Search for the cell housing the specified text and yield its [x, y] center coordinate. 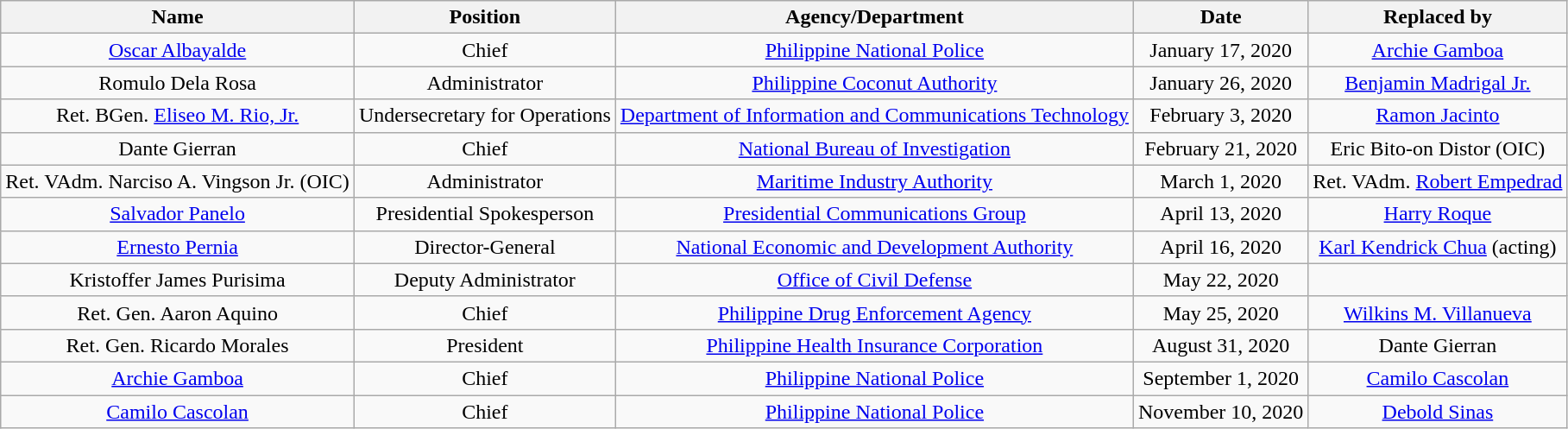
Romulo Dela Rosa [178, 83]
Ret. VAdm. Robert Empedrad [1438, 181]
Eric Bito-on Distor (OIC) [1438, 148]
National Bureau of Investigation [874, 148]
Benjamin Madrigal Jr. [1438, 83]
Karl Kendrick Chua (acting) [1438, 247]
Ramon Jacinto [1438, 116]
Ret. Gen. Ricardo Morales [178, 345]
Undersecretary for Operations [485, 116]
Ret. VAdm. Narciso A. Vingson Jr. (OIC) [178, 181]
September 1, 2020 [1220, 378]
Director-General [485, 247]
Oscar Albayalde [178, 50]
Ret. Gen. Aaron Aquino [178, 312]
April 16, 2020 [1220, 247]
Agency/Department [874, 17]
August 31, 2020 [1220, 345]
Philippine Coconut Authority [874, 83]
January 17, 2020 [1220, 50]
Date [1220, 17]
Philippine Health Insurance Corporation [874, 345]
Replaced by [1438, 17]
Debold Sinas [1438, 412]
National Economic and Development Authority [874, 247]
Name [178, 17]
May 25, 2020 [1220, 312]
November 10, 2020 [1220, 412]
February 21, 2020 [1220, 148]
Wilkins M. Villanueva [1438, 312]
January 26, 2020 [1220, 83]
Ret. BGen. Eliseo M. Rio, Jr. [178, 116]
Position [485, 17]
April 13, 2020 [1220, 214]
Salvador Panelo [178, 214]
March 1, 2020 [1220, 181]
Presidential Spokesperson [485, 214]
Department of Information and Communications Technology [874, 116]
Maritime Industry Authority [874, 181]
Ernesto Pernia [178, 247]
Harry Roque [1438, 214]
May 22, 2020 [1220, 280]
President [485, 345]
Kristoffer James Purisima [178, 280]
Presidential Communications Group [874, 214]
February 3, 2020 [1220, 116]
Deputy Administrator [485, 280]
Office of Civil Defense [874, 280]
Philippine Drug Enforcement Agency [874, 312]
